Return (X, Y) of the center of cell containing provided text 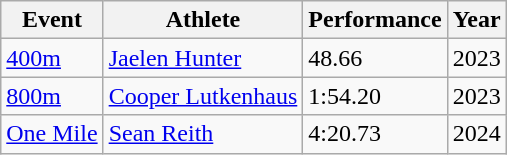
48.66 (375, 58)
Athlete (203, 20)
One Mile (52, 134)
800m (52, 96)
Event (52, 20)
Jaelen Hunter (203, 58)
1:54.20 (375, 96)
2024 (476, 134)
Sean Reith (203, 134)
Cooper Lutkenhaus (203, 96)
4:20.73 (375, 134)
Performance (375, 20)
400m (52, 58)
Year (476, 20)
